Output the (X, Y) coordinate of the center of the cell containing the given text.  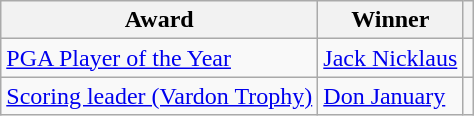
Winner (390, 20)
Scoring leader (Vardon Trophy) (160, 96)
Award (160, 20)
Jack Nicklaus (390, 58)
PGA Player of the Year (160, 58)
Don January (390, 96)
